Output the [x, y] coordinate of the center of the cell containing the given text.  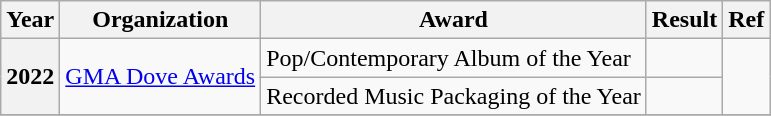
Year [30, 20]
Organization [160, 20]
Award [454, 20]
Recorded Music Packaging of the Year [454, 96]
2022 [30, 77]
Ref [746, 20]
GMA Dove Awards [160, 77]
Pop/Contemporary Album of the Year [454, 58]
Result [684, 20]
